Identify which cell holds the provided text, then report its (x, y) central coordinate. 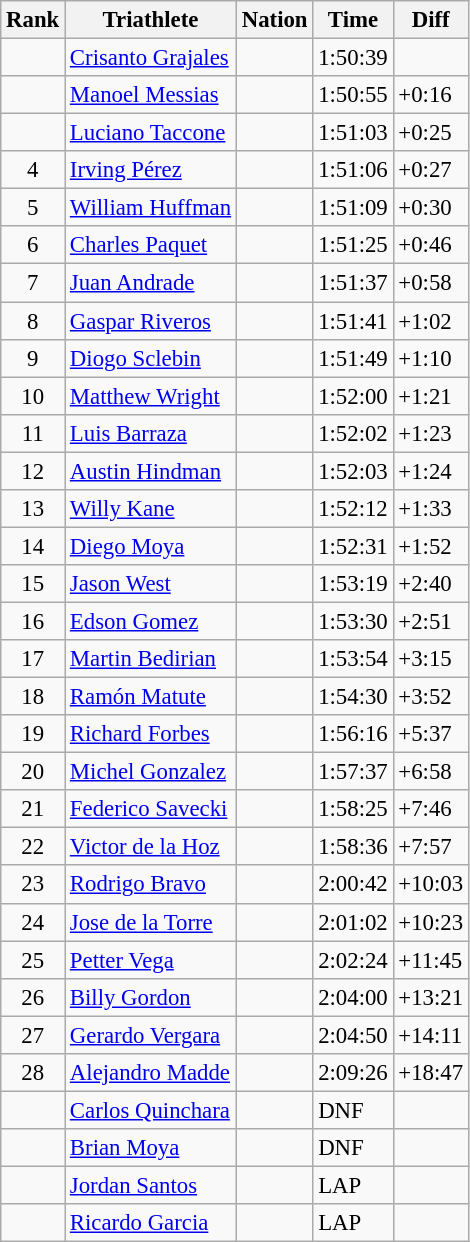
+5:37 (430, 734)
22 (33, 847)
+14:11 (430, 1035)
+7:57 (430, 847)
+0:58 (430, 283)
Luis Barraza (151, 433)
Manoel Messias (151, 95)
Jose de la Torre (151, 922)
27 (33, 1035)
1:52:00 (353, 396)
1:51:06 (353, 170)
11 (33, 433)
20 (33, 772)
+1:52 (430, 546)
+1:23 (430, 433)
1:58:25 (353, 809)
18 (33, 697)
Ramón Matute (151, 697)
+2:40 (430, 584)
14 (33, 546)
1:50:39 (353, 58)
2:00:42 (353, 885)
+10:03 (430, 885)
Billy Gordon (151, 997)
+13:21 (430, 997)
6 (33, 245)
13 (33, 509)
+2:51 (430, 621)
1:53:30 (353, 621)
+1:02 (430, 321)
+0:25 (430, 133)
19 (33, 734)
Petter Vega (151, 960)
26 (33, 997)
Crisanto Grajales (151, 58)
Martin Bedirian (151, 659)
1:50:55 (353, 95)
8 (33, 321)
1:51:25 (353, 245)
+1:21 (430, 396)
9 (33, 358)
1:57:37 (353, 772)
Michel Gonzalez (151, 772)
Gerardo Vergara (151, 1035)
28 (33, 1073)
Richard Forbes (151, 734)
Irving Pérez (151, 170)
+11:45 (430, 960)
Matthew Wright (151, 396)
1:52:12 (353, 509)
4 (33, 170)
1:54:30 (353, 697)
1:51:49 (353, 358)
+0:46 (430, 245)
+3:52 (430, 697)
1:52:31 (353, 546)
1:51:37 (353, 283)
Nation (274, 20)
Carlos Quinchara (151, 1110)
2:09:26 (353, 1073)
1:53:54 (353, 659)
2:04:00 (353, 997)
Triathlete (151, 20)
Jason West (151, 584)
Juan Andrade (151, 283)
1:52:03 (353, 471)
Charles Paquet (151, 245)
10 (33, 396)
1:58:36 (353, 847)
+0:30 (430, 208)
1:51:03 (353, 133)
1:53:19 (353, 584)
Ricardo Garcia (151, 1223)
+1:24 (430, 471)
+1:10 (430, 358)
2:04:50 (353, 1035)
16 (33, 621)
Brian Moya (151, 1148)
Austin Hindman (151, 471)
Diogo Sclebin (151, 358)
Diego Moya (151, 546)
+3:15 (430, 659)
2:01:02 (353, 922)
1:56:16 (353, 734)
Jordan Santos (151, 1185)
17 (33, 659)
1:52:02 (353, 433)
5 (33, 208)
+1:33 (430, 509)
+10:23 (430, 922)
Alejandro Madde (151, 1073)
Diff (430, 20)
Willy Kane (151, 509)
25 (33, 960)
Edson Gomez (151, 621)
15 (33, 584)
Federico Savecki (151, 809)
21 (33, 809)
Rodrigo Bravo (151, 885)
Time (353, 20)
Victor de la Hoz (151, 847)
12 (33, 471)
+18:47 (430, 1073)
Luciano Taccone (151, 133)
1:51:41 (353, 321)
24 (33, 922)
+7:46 (430, 809)
+0:16 (430, 95)
7 (33, 283)
Rank (33, 20)
+6:58 (430, 772)
1:51:09 (353, 208)
23 (33, 885)
2:02:24 (353, 960)
+0:27 (430, 170)
William Huffman (151, 208)
Gaspar Riveros (151, 321)
